Capture the cell that displays the provided text and extract its (x, y) central coordinate. 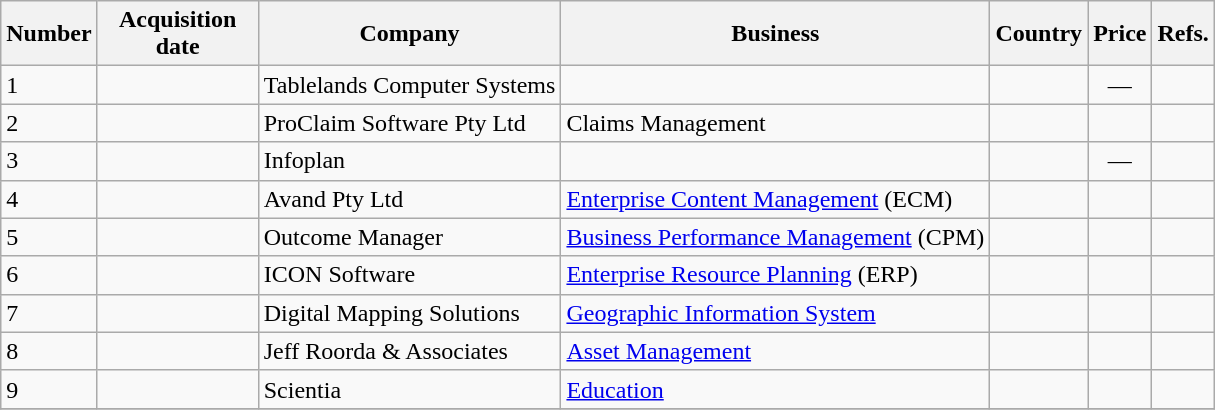
Digital Mapping Solutions (410, 313)
3 (49, 161)
8 (49, 351)
9 (49, 389)
Country (1039, 34)
4 (49, 199)
ProClaim Software Pty Ltd (410, 123)
Number (49, 34)
Company (410, 34)
Claims Management (776, 123)
Education (776, 389)
Enterprise Resource Planning (ERP) (776, 275)
Price (1120, 34)
Refs. (1183, 34)
Acquisition date (178, 34)
1 (49, 85)
Geographic Information System (776, 313)
2 (49, 123)
ICON Software (410, 275)
Asset Management (776, 351)
Business Performance Management (CPM) (776, 237)
Outcome Manager (410, 237)
Tablelands Computer Systems (410, 85)
Infoplan (410, 161)
Scientia (410, 389)
Business (776, 34)
7 (49, 313)
Enterprise Content Management (ECM) (776, 199)
Jeff Roorda & Associates (410, 351)
5 (49, 237)
6 (49, 275)
Avand Pty Ltd (410, 199)
